Capture the cell that displays the provided text and extract its [x, y] central coordinate. 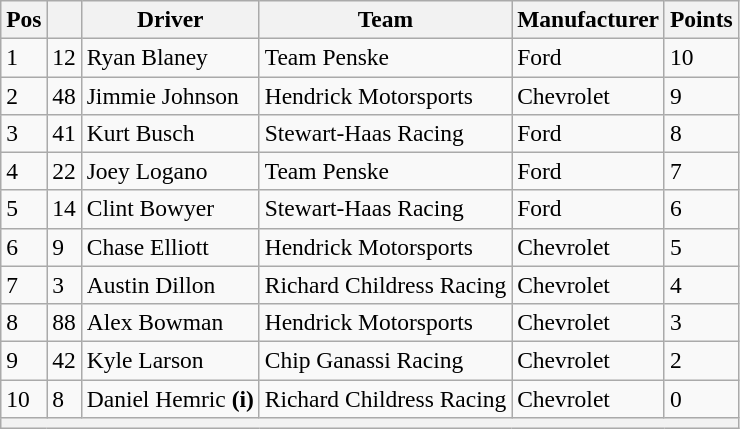
Kyle Larson [170, 360]
42 [64, 360]
Chip Ganassi Racing [385, 360]
14 [64, 209]
Daniel Hemric (i) [170, 398]
0 [701, 398]
Manufacturer [588, 19]
Points [701, 19]
Kurt Busch [170, 133]
Austin Dillon [170, 285]
Clint Bowyer [170, 209]
Jimmie Johnson [170, 95]
41 [64, 133]
Team [385, 19]
22 [64, 171]
Joey Logano [170, 171]
12 [64, 57]
Chase Elliott [170, 247]
Ryan Blaney [170, 57]
1 [24, 57]
Driver [170, 19]
Pos [24, 19]
48 [64, 95]
Alex Bowman [170, 322]
88 [64, 322]
